Extract the [x, y] coordinate from the center of the cell holding the provided text.  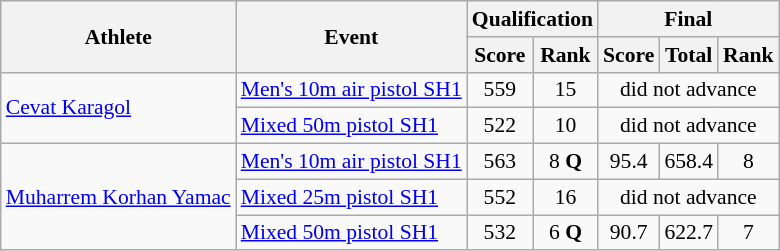
Qualification [532, 19]
658.4 [688, 162]
622.7 [688, 233]
559 [500, 90]
552 [500, 197]
10 [566, 126]
Athlete [118, 36]
Muharrem Korhan Yamac [118, 198]
8 Q [566, 162]
Final [688, 19]
90.7 [628, 233]
8 [748, 162]
15 [566, 90]
522 [500, 126]
95.4 [628, 162]
Mixed 25m pistol SH1 [352, 197]
532 [500, 233]
16 [566, 197]
6 Q [566, 233]
7 [748, 233]
Event [352, 36]
Total [688, 55]
Cevat Karagol [118, 108]
563 [500, 162]
